Output the (x, y) coordinate of the center of the cell containing the given text.  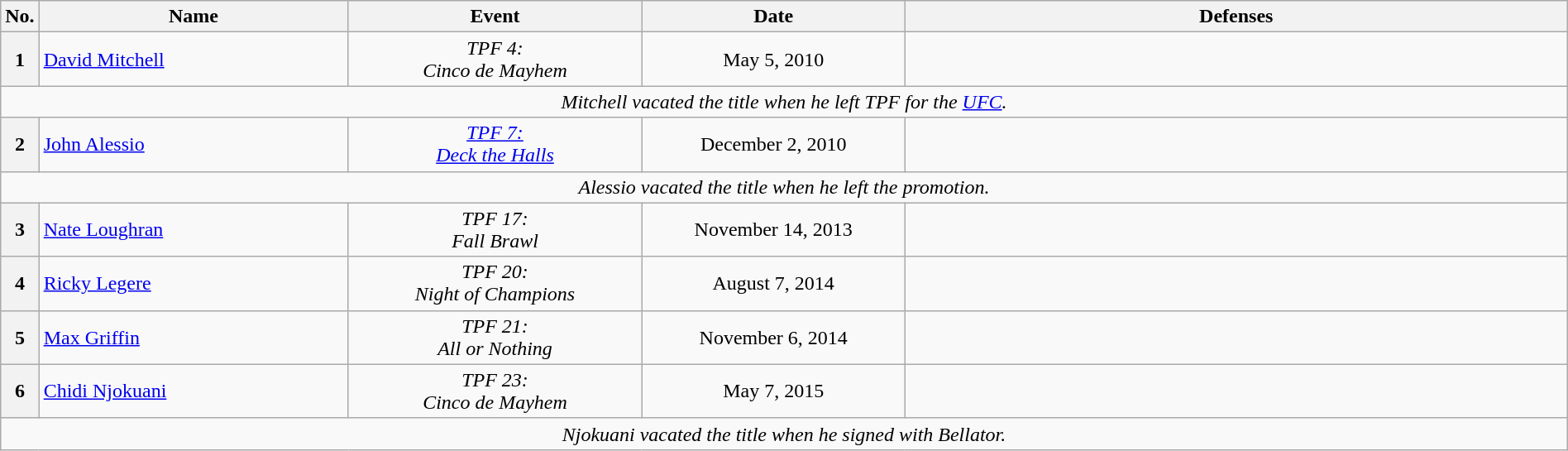
Ricky Legere (194, 283)
December 2, 2010 (773, 144)
Defenses (1236, 17)
TPF 20:Night of Champions (495, 283)
TPF 4:Cinco de Mayhem (495, 60)
Max Griffin (194, 338)
5 (20, 338)
David Mitchell (194, 60)
Alessio vacated the title when he left the promotion. (784, 187)
November 6, 2014 (773, 338)
Nate Loughran (194, 230)
Chidi Njokuani (194, 391)
August 7, 2014 (773, 283)
November 14, 2013 (773, 230)
3 (20, 230)
6 (20, 391)
Event (495, 17)
Name (194, 17)
Mitchell vacated the title when he left TPF for the UFC. (784, 102)
1 (20, 60)
TPF 7:Deck the Halls (495, 144)
TPF 17:Fall Brawl (495, 230)
May 5, 2010 (773, 60)
TPF 23:Cinco de Mayhem (495, 391)
John Alessio (194, 144)
TPF 21:All or Nothing (495, 338)
2 (20, 144)
4 (20, 283)
No. (20, 17)
May 7, 2015 (773, 391)
Date (773, 17)
Njokuani vacated the title when he signed with Bellator. (784, 434)
